For the text-containing cell, return its midpoint in [X, Y] coordinate format. 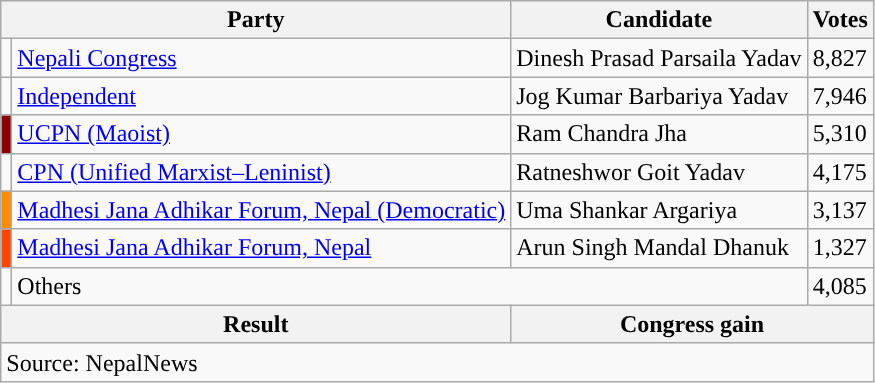
Arun Singh Mandal Dhanuk [659, 248]
Nepali Congress [262, 58]
Result [256, 324]
Votes [840, 20]
Uma Shankar Argariya [659, 210]
4,085 [840, 286]
Ratneshwor Goit Yadav [659, 172]
Congress gain [692, 324]
Madhesi Jana Adhikar Forum, Nepal [262, 248]
Jog Kumar Barbariya Yadav [659, 96]
Candidate [659, 20]
5,310 [840, 134]
Madhesi Jana Adhikar Forum, Nepal (Democratic) [262, 210]
Dinesh Prasad Parsaila Yadav [659, 58]
Others [410, 286]
Ram Chandra Jha [659, 134]
3,137 [840, 210]
CPN (Unified Marxist–Leninist) [262, 172]
Source: NepalNews [438, 362]
Independent [262, 96]
7,946 [840, 96]
UCPN (Maoist) [262, 134]
Party [256, 20]
8,827 [840, 58]
4,175 [840, 172]
1,327 [840, 248]
